Identify which cell holds the provided text, then report its [X, Y] central coordinate. 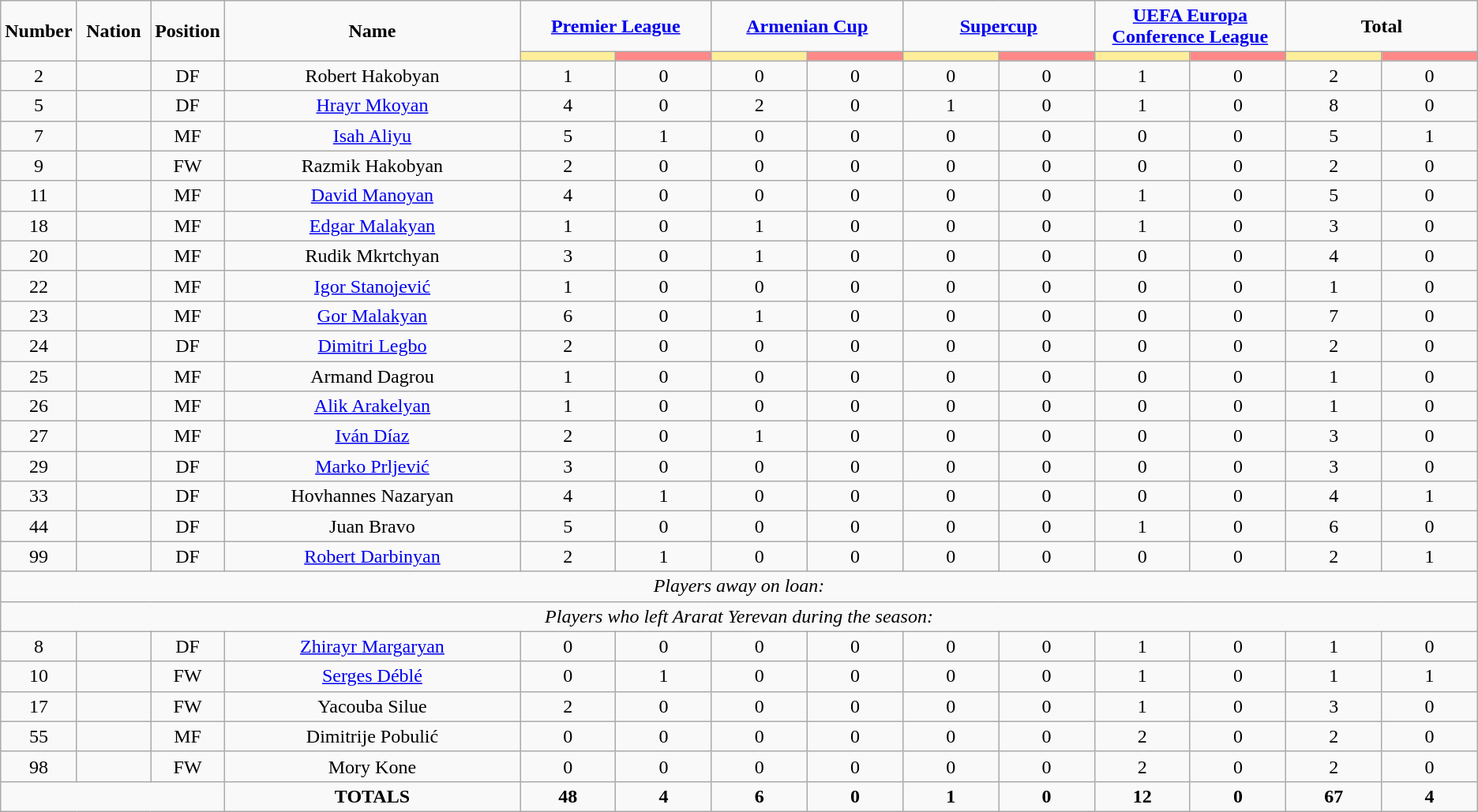
Players who left Ararat Yerevan during the season: [739, 616]
Armenian Cup [807, 27]
98 [39, 766]
Alik Arakelyan [372, 406]
44 [39, 526]
33 [39, 496]
12 [1142, 796]
TOTALS [372, 796]
Zhirayr Margaryan [372, 646]
11 [39, 196]
Edgar Malakyan [372, 226]
Yacouba Silue [372, 706]
23 [39, 316]
55 [39, 736]
Position [188, 31]
26 [39, 406]
Premier League [616, 27]
Total [1382, 27]
Name [372, 31]
Robert Hakobyan [372, 76]
Marko Prljević [372, 466]
Nation [114, 31]
18 [39, 226]
Dimitrije Pobulić [372, 736]
25 [39, 376]
UEFA Europa Conference League [1191, 27]
27 [39, 436]
10 [39, 676]
17 [39, 706]
Dimitri Legbo [372, 346]
Number [39, 31]
Robert Darbinyan [372, 556]
David Manoyan [372, 196]
Juan Bravo [372, 526]
Razmik Hakobyan [372, 166]
Isah Aliyu [372, 136]
Armand Dagrou [372, 376]
24 [39, 346]
Supercup [1000, 27]
29 [39, 466]
Gor Malakyan [372, 316]
22 [39, 286]
Hovhannes Nazaryan [372, 496]
20 [39, 256]
48 [567, 796]
Players away on loan: [739, 586]
Iván Díaz [372, 436]
9 [39, 166]
Serges Déblé [372, 676]
Mory Kone [372, 766]
Rudik Mkrtchyan [372, 256]
99 [39, 556]
Hrayr Mkoyan [372, 106]
67 [1334, 796]
Igor Stanojević [372, 286]
